Capture the cell that displays the provided text and extract its (X, Y) central coordinate. 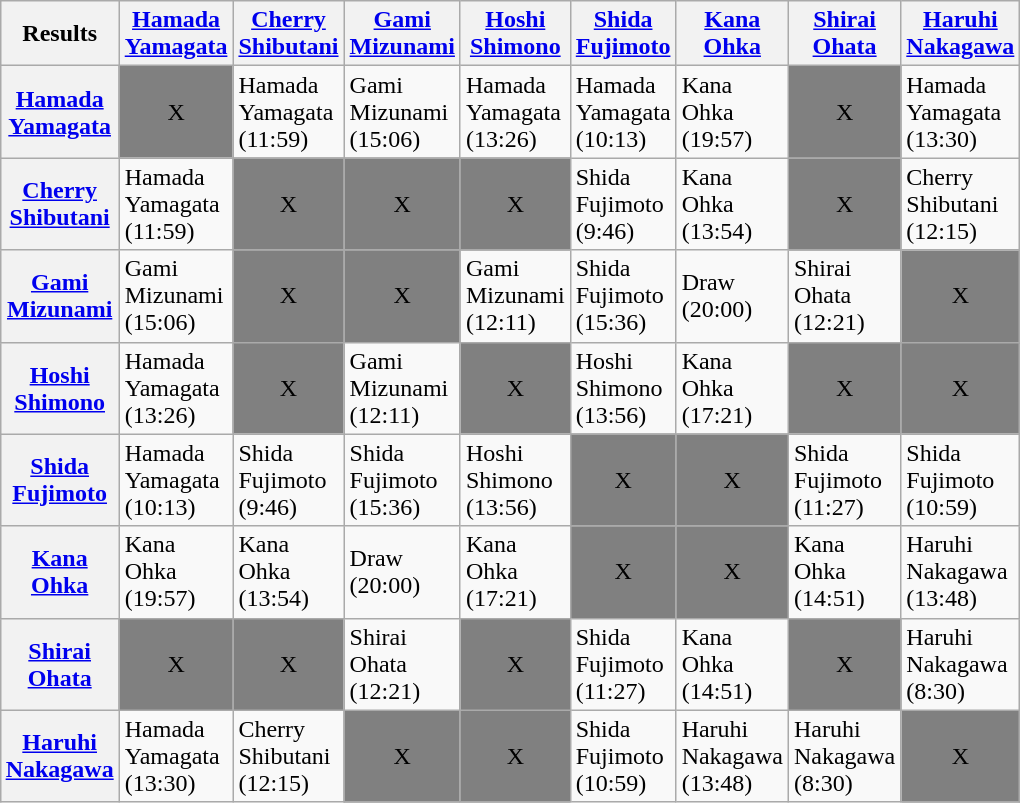
Results (60, 34)
